Return (X, Y) of the center of cell containing provided text 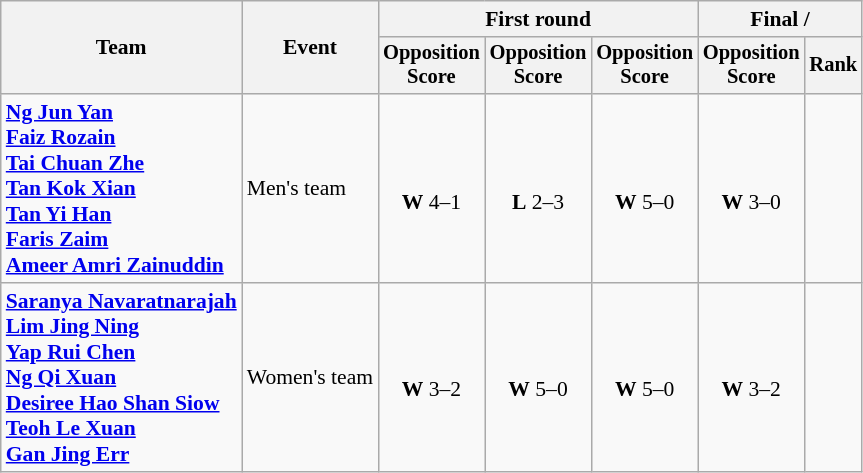
Saranya NavaratnarajahLim Jing NingYap Rui ChenNg Qi XuanDesiree Hao Shan SiowTeoh Le XuanGan Jing Err (122, 378)
Rank (833, 66)
L 2–3 (538, 188)
Ng Jun YanFaiz RozainTai Chuan ZheTan Kok XianTan Yi HanFaris ZaimAmeer Amri Zainuddin (122, 188)
Women's team (310, 378)
Team (122, 48)
Event (310, 48)
Final / (780, 19)
W 3–0 (752, 188)
W 4–1 (432, 188)
First round (538, 19)
Men's team (310, 188)
